Determine the [x, y] coordinate at the center of the cell enclosing the given text.  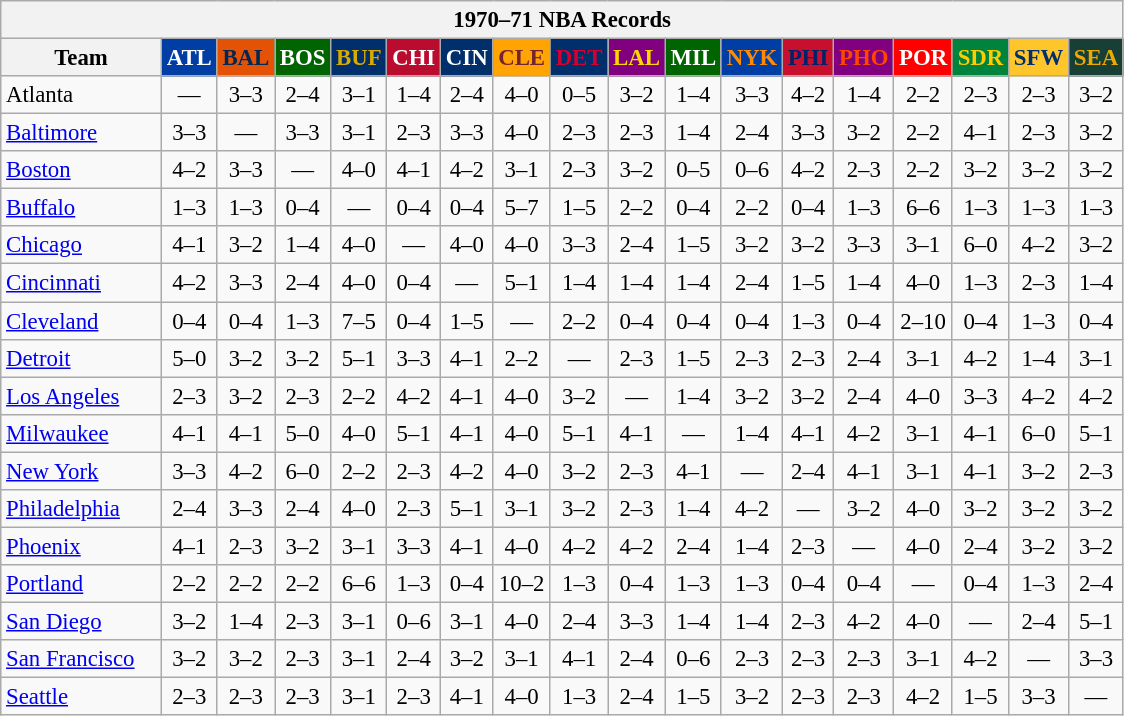
Boston [82, 170]
PHO [864, 58]
Buffalo [82, 208]
San Diego [82, 621]
Chicago [82, 245]
CHI [414, 58]
Milwaukee [82, 433]
Philadelphia [82, 509]
San Francisco [82, 659]
New York [82, 471]
Atlanta [82, 95]
MIL [693, 58]
DET [578, 58]
SEA [1096, 58]
10–2 [522, 584]
ATL [189, 58]
7–5 [359, 321]
2–10 [924, 321]
SDR [980, 58]
CLE [522, 58]
SFW [1039, 58]
BUF [359, 58]
Los Angeles [82, 396]
5–7 [522, 208]
NYK [752, 58]
Baltimore [82, 133]
Portland [82, 584]
Cleveland [82, 321]
1970–71 NBA Records [562, 20]
POR [924, 58]
Detroit [82, 358]
BOS [303, 58]
Team [82, 58]
Seattle [82, 697]
PHI [808, 58]
CIN [467, 58]
BAL [246, 58]
LAL [636, 58]
Phoenix [82, 546]
Cincinnati [82, 283]
